Scan for the cell matching the given text and deliver its (x, y) coordinate at center. 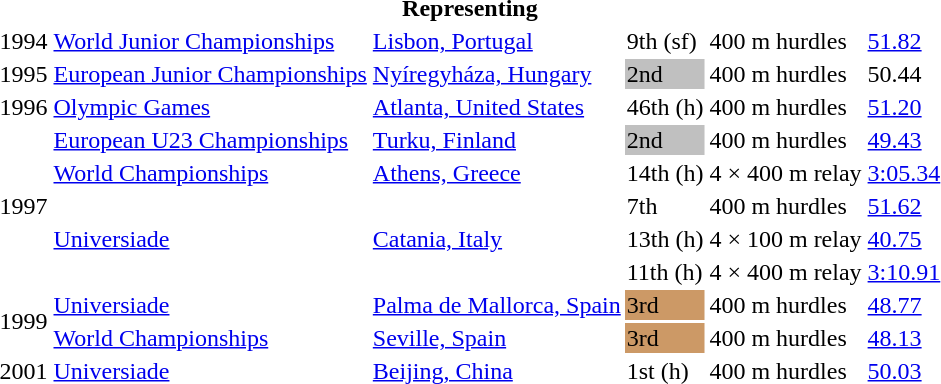
13th (h) (665, 239)
European Junior Championships (210, 74)
Turku, Finland (496, 140)
World Junior Championships (210, 41)
Seville, Spain (496, 338)
Lisbon, Portugal (496, 41)
Athens, Greece (496, 173)
Atlanta, United States (496, 107)
7th (665, 206)
Nyíregyháza, Hungary (496, 74)
European U23 Championships (210, 140)
14th (h) (665, 173)
11th (h) (665, 272)
Palma de Mallorca, Spain (496, 305)
4 × 100 m relay (786, 239)
Catania, Italy (496, 239)
Olympic Games (210, 107)
46th (h) (665, 107)
9th (sf) (665, 41)
